For the text-containing cell, return its midpoint in (x, y) coordinate format. 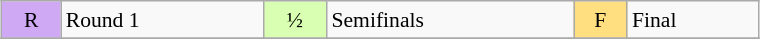
Final (693, 20)
R (32, 20)
F (600, 20)
Round 1 (162, 20)
½ (294, 20)
Semifinals (450, 20)
